Locate the cell with the specified text and output its [x, y] center coordinate. 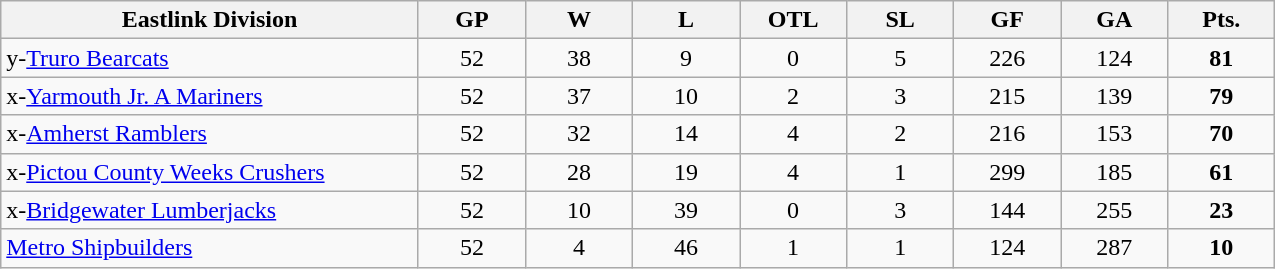
38 [578, 58]
23 [1222, 210]
Eastlink Division [210, 20]
255 [1114, 210]
14 [686, 134]
139 [1114, 96]
70 [1222, 134]
144 [1008, 210]
215 [1008, 96]
x-Pictou County Weeks Crushers [210, 172]
Pts. [1222, 20]
226 [1008, 58]
x-Bridgewater Lumberjacks [210, 210]
46 [686, 248]
L [686, 20]
x-Amherst Ramblers [210, 134]
39 [686, 210]
y-Truro Bearcats [210, 58]
61 [1222, 172]
19 [686, 172]
37 [578, 96]
9 [686, 58]
W [578, 20]
153 [1114, 134]
GF [1008, 20]
287 [1114, 248]
Metro Shipbuilders [210, 248]
81 [1222, 58]
SL [900, 20]
GP [472, 20]
79 [1222, 96]
32 [578, 134]
216 [1008, 134]
GA [1114, 20]
OTL [794, 20]
185 [1114, 172]
28 [578, 172]
x-Yarmouth Jr. A Mariners [210, 96]
299 [1008, 172]
5 [900, 58]
